Return [x, y] of the center of cell containing provided text 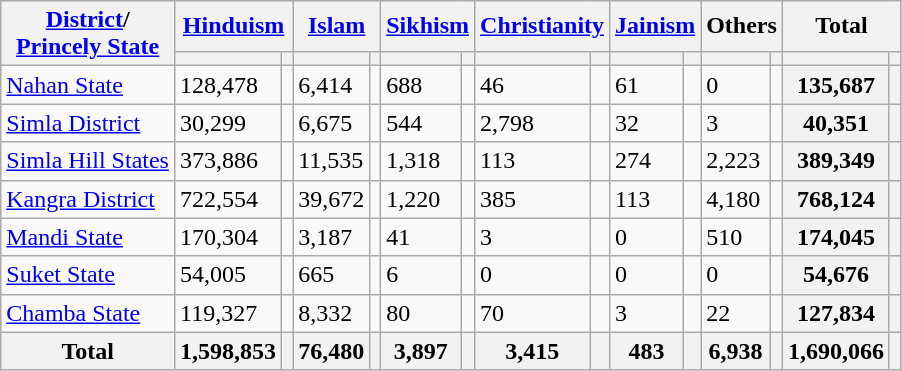
128,478 [228, 85]
Kangra District [88, 199]
174,045 [836, 237]
40,351 [836, 123]
135,687 [836, 85]
46 [532, 85]
Others [742, 26]
Sikhism [428, 26]
722,554 [228, 199]
3,897 [421, 351]
54,005 [228, 275]
6,414 [332, 85]
61 [647, 85]
373,886 [228, 161]
22 [736, 313]
District/Princely State [88, 34]
Hinduism [233, 26]
170,304 [228, 237]
1,220 [421, 199]
510 [736, 237]
Islam [337, 26]
688 [421, 85]
483 [647, 351]
3,415 [532, 351]
2,798 [532, 123]
11,535 [332, 161]
274 [647, 161]
2,223 [736, 161]
4,180 [736, 199]
Nahan State [88, 85]
1,598,853 [228, 351]
Jainism [656, 26]
70 [532, 313]
Suket State [88, 275]
1,690,066 [836, 351]
54,676 [836, 275]
389,349 [836, 161]
665 [332, 275]
Chamba State [88, 313]
127,834 [836, 313]
6,675 [332, 123]
Mandi State [88, 237]
41 [421, 237]
6 [421, 275]
1,318 [421, 161]
385 [532, 199]
76,480 [332, 351]
768,124 [836, 199]
6,938 [736, 351]
544 [421, 123]
32 [647, 123]
3,187 [332, 237]
8,332 [332, 313]
80 [421, 313]
Christianity [542, 26]
39,672 [332, 199]
Simla District [88, 123]
119,327 [228, 313]
30,299 [228, 123]
Simla Hill States [88, 161]
